Locate the cell with the specified text and output its [X, Y] center coordinate. 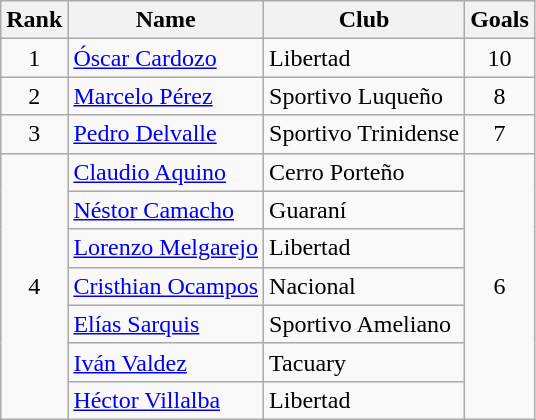
Rank [34, 20]
Club [364, 20]
Néstor Camacho [166, 210]
Guaraní [364, 210]
Pedro Delvalle [166, 134]
Sportivo Luqueño [364, 96]
Goals [500, 20]
Cristhian Ocampos [166, 286]
Sportivo Ameliano [364, 324]
2 [34, 96]
7 [500, 134]
Óscar Cardozo [166, 58]
Sportivo Trinidense [364, 134]
Nacional [364, 286]
Claudio Aquino [166, 172]
4 [34, 286]
Elías Sarquis [166, 324]
8 [500, 96]
10 [500, 58]
Marcelo Pérez [166, 96]
Tacuary [364, 362]
1 [34, 58]
6 [500, 286]
Héctor Villalba [166, 400]
3 [34, 134]
Lorenzo Melgarejo [166, 248]
Iván Valdez [166, 362]
Name [166, 20]
Cerro Porteño [364, 172]
